Pinpoint the cell where the given text exists, returning its (X, Y) midpoint coordinate. 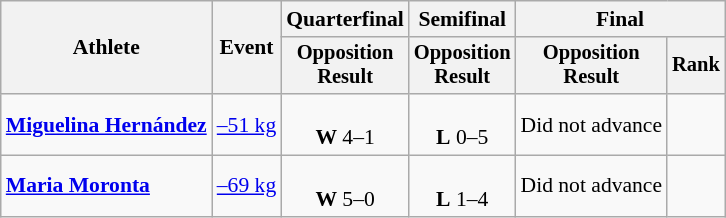
L 1–4 (462, 186)
Athlete (106, 48)
Semifinal (462, 19)
W 5–0 (345, 186)
Final (620, 19)
Miguelina Hernández (106, 124)
Rank (696, 66)
W 4–1 (345, 124)
Event (246, 48)
–51 kg (246, 124)
Maria Moronta (106, 186)
L 0–5 (462, 124)
–69 kg (246, 186)
Quarterfinal (345, 19)
